For the text-containing cell, return its midpoint in [X, Y] coordinate format. 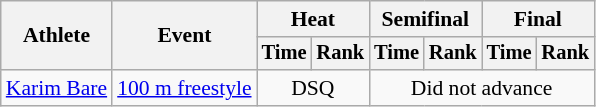
Semifinal [425, 19]
Heat [313, 19]
Did not advance [482, 88]
100 m freestyle [184, 88]
Athlete [56, 36]
Final [538, 19]
Event [184, 36]
DSQ [313, 88]
Karim Bare [56, 88]
